Extract the (x, y) coordinate from the center of the cell holding the provided text.  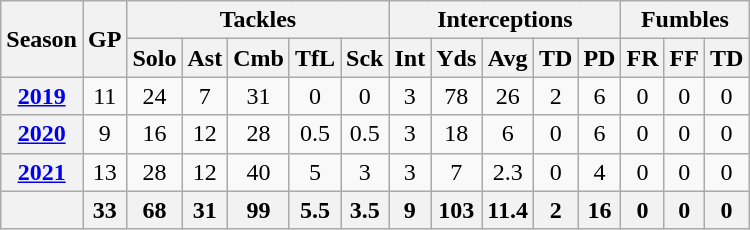
33 (104, 210)
Interceptions (505, 20)
FF (684, 58)
26 (508, 96)
24 (154, 96)
2019 (42, 96)
Solo (154, 58)
4 (600, 172)
TfL (314, 58)
40 (259, 172)
Season (42, 39)
2021 (42, 172)
Cmb (259, 58)
99 (259, 210)
13 (104, 172)
Int (410, 58)
PD (600, 58)
3.5 (364, 210)
Fumbles (685, 20)
Avg (508, 58)
Sck (364, 58)
68 (154, 210)
2.3 (508, 172)
18 (456, 134)
78 (456, 96)
5.5 (314, 210)
5 (314, 172)
Yds (456, 58)
Ast (205, 58)
GP (104, 39)
11 (104, 96)
103 (456, 210)
FR (642, 58)
Tackles (258, 20)
11.4 (508, 210)
2020 (42, 134)
